Scan for the cell matching the given text and deliver its (X, Y) coordinate at center. 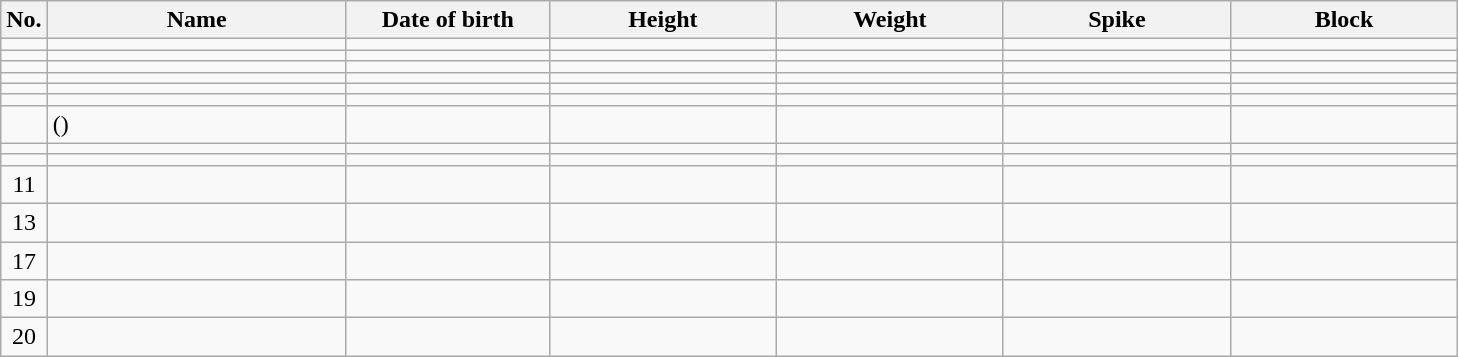
11 (24, 184)
19 (24, 299)
Spike (1116, 20)
17 (24, 261)
13 (24, 222)
() (196, 124)
Height (662, 20)
Block (1344, 20)
Name (196, 20)
20 (24, 337)
No. (24, 20)
Date of birth (448, 20)
Weight (890, 20)
